Identify which cell holds the provided text, then report its (X, Y) central coordinate. 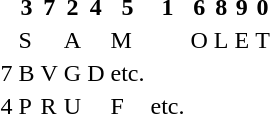
O (199, 40)
L (221, 40)
V (49, 73)
B (26, 73)
A (72, 40)
D (96, 73)
E (242, 40)
M (128, 40)
G (72, 73)
etc. (128, 73)
S (26, 40)
